Scan for the cell matching the given text and deliver its [x, y] coordinate at center. 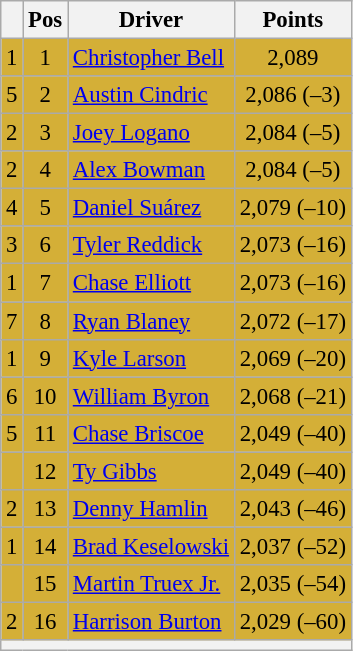
2,069 (–20) [292, 358]
Christopher Bell [152, 58]
Driver [152, 20]
Chase Briscoe [152, 433]
Ty Gibbs [152, 471]
2,072 (–17) [292, 321]
Martin Truex Jr. [152, 584]
15 [46, 584]
8 [46, 321]
11 [46, 433]
Denny Hamlin [152, 509]
William Byron [152, 396]
Chase Elliott [152, 283]
2,037 (–52) [292, 546]
Harrison Burton [152, 621]
Joey Logano [152, 133]
9 [46, 358]
Austin Cindric [152, 95]
Brad Keselowski [152, 546]
14 [46, 546]
10 [46, 396]
Kyle Larson [152, 358]
2,079 (–10) [292, 208]
2,068 (–21) [292, 396]
13 [46, 509]
2,029 (–60) [292, 621]
Daniel Suárez [152, 208]
Ryan Blaney [152, 321]
Points [292, 20]
2,035 (–54) [292, 584]
2,043 (–46) [292, 509]
16 [46, 621]
Alex Bowman [152, 170]
2,089 [292, 58]
Tyler Reddick [152, 245]
12 [46, 471]
2,086 (–3) [292, 95]
Pos [46, 20]
